Detect which cell encompasses the target text, then output its [X, Y] center coordinate. 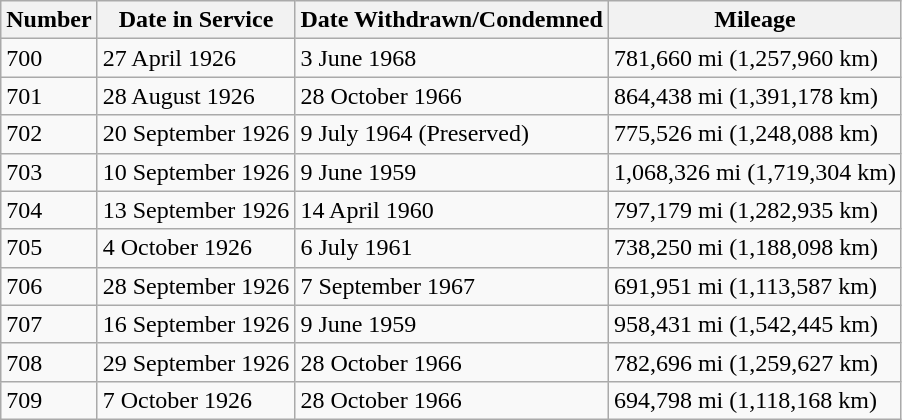
27 April 1926 [196, 58]
13 September 1926 [196, 210]
Mileage [754, 20]
775,526 mi (1,248,088 km) [754, 134]
10 September 1926 [196, 172]
708 [49, 362]
706 [49, 286]
691,951 mi (1,113,587 km) [754, 286]
4 October 1926 [196, 248]
20 September 1926 [196, 134]
700 [49, 58]
3 June 1968 [452, 58]
707 [49, 324]
Number [49, 20]
7 October 1926 [196, 400]
709 [49, 400]
797,179 mi (1,282,935 km) [754, 210]
9 July 1964 (Preserved) [452, 134]
864,438 mi (1,391,178 km) [754, 96]
958,431 mi (1,542,445 km) [754, 324]
Date in Service [196, 20]
14 April 1960 [452, 210]
6 July 1961 [452, 248]
Date Withdrawn/Condemned [452, 20]
702 [49, 134]
781,660 mi (1,257,960 km) [754, 58]
28 August 1926 [196, 96]
16 September 1926 [196, 324]
782,696 mi (1,259,627 km) [754, 362]
7 September 1967 [452, 286]
28 September 1926 [196, 286]
705 [49, 248]
1,068,326 mi (1,719,304 km) [754, 172]
738,250 mi (1,188,098 km) [754, 248]
694,798 mi (1,118,168 km) [754, 400]
703 [49, 172]
701 [49, 96]
704 [49, 210]
29 September 1926 [196, 362]
